From the cell containing the given text, extract its center point as (X, Y) coordinate. 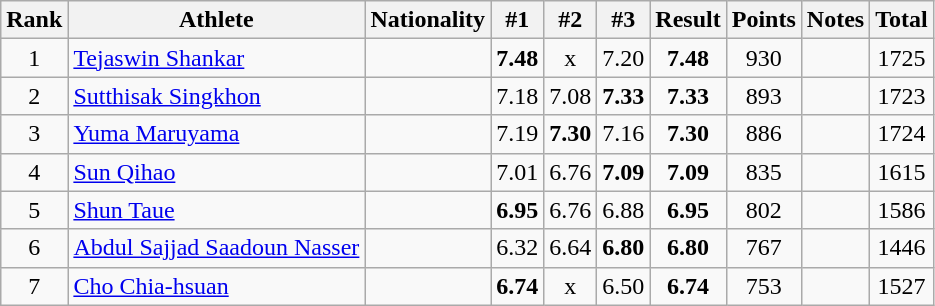
Abdul Sajjad Saadoun Nasser (216, 248)
Result (688, 20)
2 (34, 96)
802 (764, 210)
4 (34, 172)
930 (764, 58)
7.19 (518, 134)
6 (34, 248)
753 (764, 286)
6.50 (624, 286)
886 (764, 134)
Yuma Maruyama (216, 134)
835 (764, 172)
7.18 (518, 96)
1725 (902, 58)
1527 (902, 286)
Sutthisak Singkhon (216, 96)
6.88 (624, 210)
Points (764, 20)
#3 (624, 20)
Rank (34, 20)
1724 (902, 134)
1615 (902, 172)
7 (34, 286)
Nationality (428, 20)
7.08 (570, 96)
#1 (518, 20)
767 (764, 248)
1586 (902, 210)
Total (902, 20)
Sun Qihao (216, 172)
5 (34, 210)
7.01 (518, 172)
Athlete (216, 20)
Cho Chia-hsuan (216, 286)
3 (34, 134)
#2 (570, 20)
1446 (902, 248)
7.16 (624, 134)
Tejaswin Shankar (216, 58)
Notes (835, 20)
6.64 (570, 248)
1 (34, 58)
893 (764, 96)
6.32 (518, 248)
7.20 (624, 58)
Shun Taue (216, 210)
1723 (902, 96)
